Determine the (X, Y) coordinate at the center of the cell enclosing the given text.  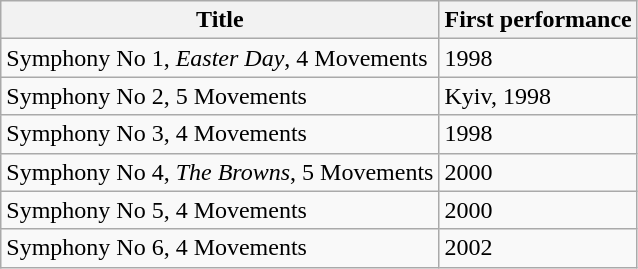
Symphony No 6, 4 Movements (220, 248)
Symphony No 2, 5 Movements (220, 96)
Title (220, 20)
Symphony No 1, Easter Day, 4 Movements (220, 58)
Symphony No 4, The Browns, 5 Movements (220, 172)
2002 (538, 248)
Symphony No 3, 4 Movements (220, 134)
Symphony No 5, 4 Movements (220, 210)
First performance (538, 20)
Kyiv, 1998 (538, 96)
